Scan for the cell matching the given text and deliver its [x, y] coordinate at center. 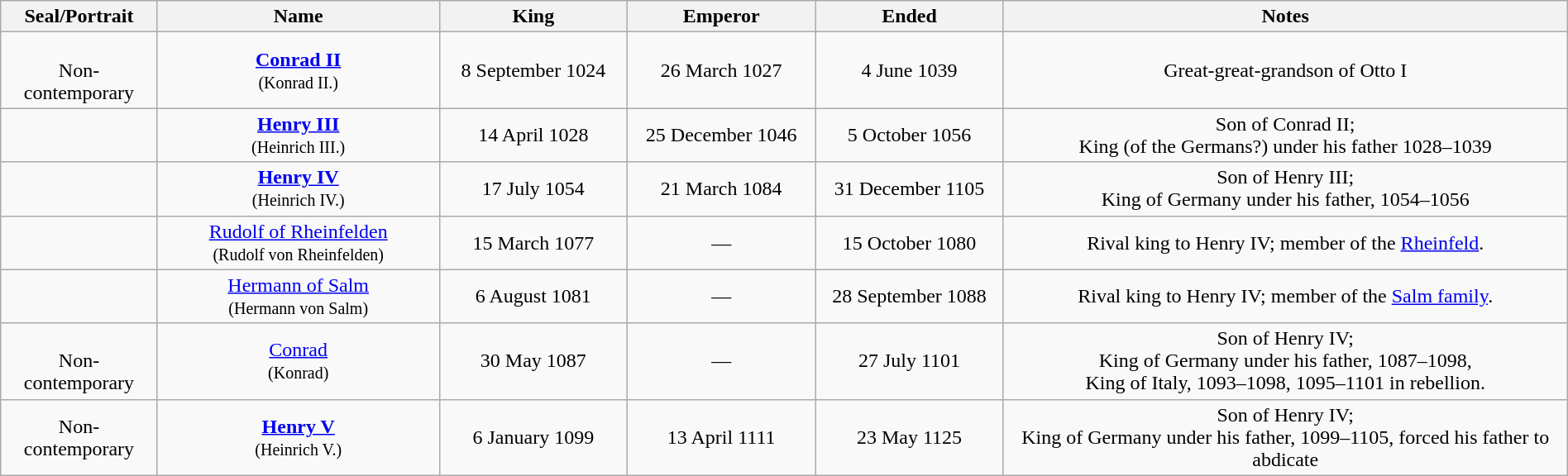
Son of Conrad II;King (of the Germans?) under his father 1028–1039 [1285, 136]
30 May 1087 [533, 361]
Son of Henry IV;King of Germany under his father, 1099–1105, forced his father to abdicate [1285, 437]
31 December 1105 [910, 188]
Son of Henry III;King of Germany under his father, 1054–1056 [1285, 188]
26 March 1027 [721, 70]
Conrad II(Konrad II.) [298, 70]
Great-great-grandson of Otto I [1285, 70]
Notes [1285, 17]
6 August 1081 [533, 296]
Henry V(Heinrich V.) [298, 437]
13 April 1111 [721, 437]
8 September 1024 [533, 70]
Hermann of Salm(Hermann von Salm) [298, 296]
5 October 1056 [910, 136]
21 March 1084 [721, 188]
King [533, 17]
Henry III(Heinrich III.) [298, 136]
15 March 1077 [533, 243]
Ended [910, 17]
Seal/Portrait [79, 17]
Emperor [721, 17]
Son of Henry IV;King of Germany under his father, 1087–1098,King of Italy, 1093–1098, 1095–1101 in rebellion. [1285, 361]
6 January 1099 [533, 437]
4 June 1039 [910, 70]
Rudolf of Rheinfelden(Rudolf von Rheinfelden) [298, 243]
Henry IV(Heinrich IV.) [298, 188]
Conrad(Konrad) [298, 361]
23 May 1125 [910, 437]
17 July 1054 [533, 188]
Name [298, 17]
14 April 1028 [533, 136]
Rival king to Henry IV; member of the Salm family. [1285, 296]
15 October 1080 [910, 243]
25 December 1046 [721, 136]
27 July 1101 [910, 361]
28 September 1088 [910, 296]
Rival king to Henry IV; member of the Rheinfeld. [1285, 243]
